Return (x, y) of the center of cell containing provided text 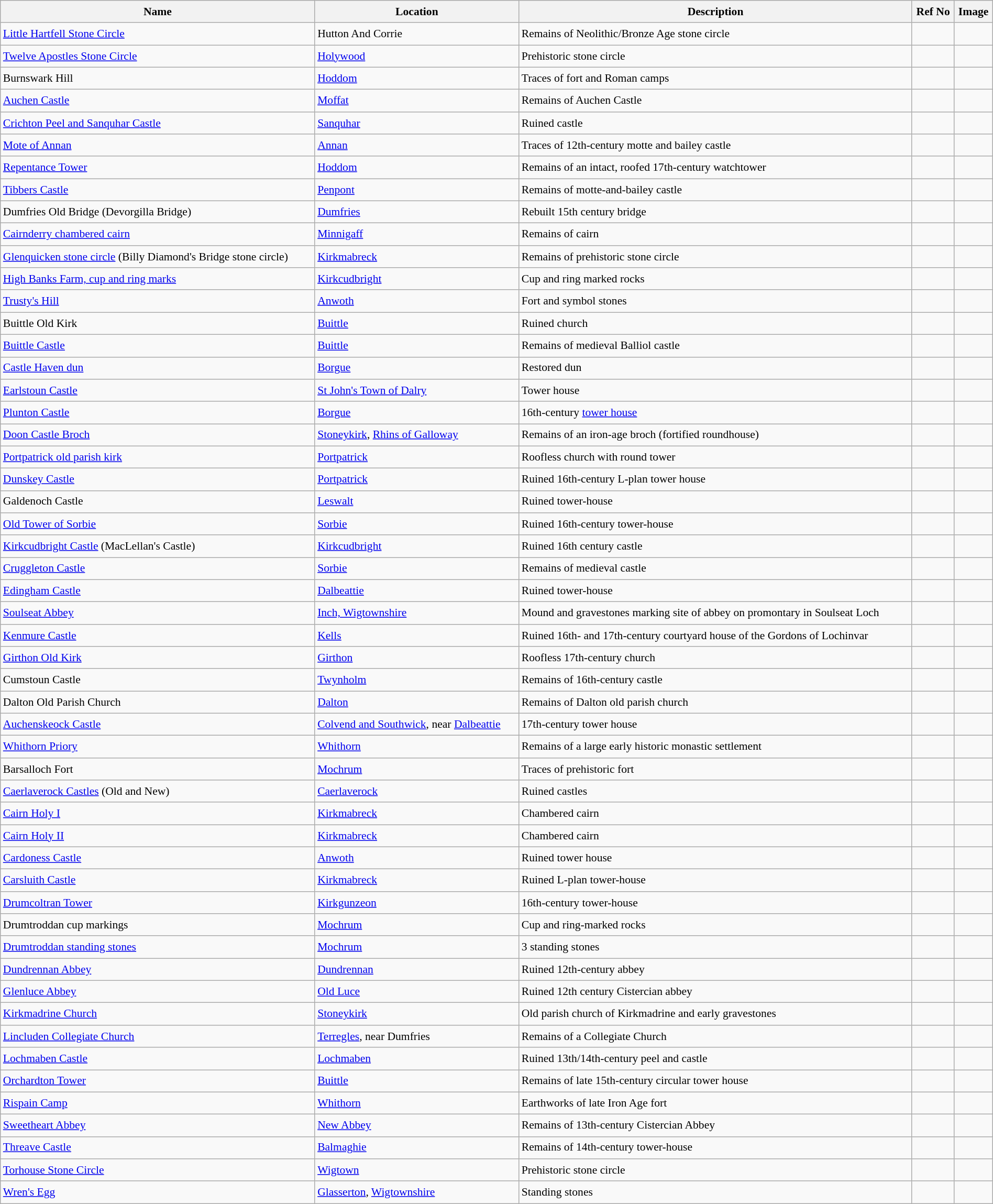
Dalbeattie (417, 591)
Ruined 12th century Cistercian abbey (715, 992)
Ruined 16th-century tower-house (715, 524)
Ruined 12th-century abbey (715, 969)
Doon Castle Broch (158, 435)
Earlstoun Castle (158, 391)
Rispain Camp (158, 1103)
Remains of Neolithic/Bronze Age stone circle (715, 35)
Stoneykirk, Rhins of Galloway (417, 435)
Location (417, 12)
Leswalt (417, 502)
Lochmaben Castle (158, 1058)
Dundrennan (417, 969)
Burnswark Hill (158, 79)
Description (715, 12)
Cardoness Castle (158, 858)
Terregles, near Dumfries (417, 1036)
Ruined tower house (715, 858)
Ruined church (715, 324)
Dundrennan Abbey (158, 969)
Dalton (417, 702)
Wigtown (417, 1170)
Ruined 16th-century L-plan tower house (715, 480)
Colvend and Southwick, near Dalbeattie (417, 725)
Torhouse Stone Circle (158, 1170)
Kenmure Castle (158, 636)
Cumstoun Castle (158, 680)
Remains of medieval Balliol castle (715, 346)
Traces of fort and Roman camps (715, 79)
Dumfries Old Bridge (Devorgilla Bridge) (158, 213)
Little Hartfell Stone Circle (158, 35)
Ref No (933, 12)
Earthworks of late Iron Age fort (715, 1103)
Stoneykirk (417, 1014)
Remains of 16th-century castle (715, 680)
Remains of cairn (715, 235)
Tibbers Castle (158, 190)
Annan (417, 146)
Remains of medieval castle (715, 569)
Tower house (715, 391)
Image (973, 12)
Old parish church of Kirkmadrine and early gravestones (715, 1014)
Wren's Egg (158, 1192)
Ruined 16th- and 17th-century courtyard house of the Gordons of Lochinvar (715, 636)
Mound and gravestones marking site of abbey on promontary in Soulseat Loch (715, 613)
Crichton Peel and Sanquhar Castle (158, 124)
Standing stones (715, 1192)
Penpont (417, 190)
Dumfries (417, 213)
Traces of prehistoric fort (715, 769)
Minnigaff (417, 235)
Traces of 12th-century motte and bailey castle (715, 146)
Buittle Old Kirk (158, 324)
Remains of a large early historic monastic settlement (715, 747)
Kirkmadrine Church (158, 1014)
Dalton Old Parish Church (158, 702)
Orchardton Tower (158, 1081)
Moffat (417, 101)
Dunskey Castle (158, 480)
Roofless 17th-century church (715, 658)
High Banks Farm, cup and ring marks (158, 279)
Auchenskeock Castle (158, 725)
Remains of Auchen Castle (715, 101)
Remains of late 15th-century circular tower house (715, 1081)
Threave Castle (158, 1147)
Sweetheart Abbey (158, 1125)
Edingham Castle (158, 591)
Plunton Castle (158, 413)
Cairn Holy I (158, 814)
16th-century tower house (715, 413)
Twynholm (417, 680)
Rebuilt 15th century bridge (715, 213)
Lochmaben (417, 1058)
Kirkgunzeon (417, 903)
Holywood (417, 57)
Name (158, 12)
Sanquhar (417, 124)
Cup and ring-marked rocks (715, 925)
Kells (417, 636)
New Abbey (417, 1125)
Repentance Tower (158, 168)
Glenluce Abbey (158, 992)
Girthon (417, 658)
Cairn Holy II (158, 836)
Cairnderry chambered cairn (158, 235)
Castle Haven dun (158, 368)
Restored dun (715, 368)
Girthon Old Kirk (158, 658)
Drumtroddan cup markings (158, 925)
Ruined L-plan tower-house (715, 880)
Buittle Castle (158, 346)
Carsluith Castle (158, 880)
Remains of Dalton old parish church (715, 702)
3 standing stones (715, 947)
Auchen Castle (158, 101)
Ruined 13th/14th-century peel and castle (715, 1058)
Twelve Apostles Stone Circle (158, 57)
Old Luce (417, 992)
Barsalloch Fort (158, 769)
Remains of an intact, roofed 17th-century watchtower (715, 168)
Glasserton, Wigtownshire (417, 1192)
Lincluden Collegiate Church (158, 1036)
Drumtroddan standing stones (158, 947)
Hutton And Corrie (417, 35)
Inch, Wigtownshire (417, 613)
Cup and ring marked rocks (715, 279)
Cruggleton Castle (158, 569)
Remains of a Collegiate Church (715, 1036)
Soulseat Abbey (158, 613)
Remains of prehistoric stone circle (715, 257)
Trusty's Hill (158, 302)
Remains of 13th-century Cistercian Abbey (715, 1125)
16th-century tower-house (715, 903)
17th-century tower house (715, 725)
St John's Town of Dalry (417, 391)
Roofless church with round tower (715, 457)
Galdenoch Castle (158, 502)
Remains of motte-and-bailey castle (715, 190)
Caerlaverock (417, 791)
Glenquicken stone circle (Billy Diamond's Bridge stone circle) (158, 257)
Ruined castle (715, 124)
Remains of 14th-century tower-house (715, 1147)
Balmaghie (417, 1147)
Ruined 16th century castle (715, 547)
Ruined castles (715, 791)
Fort and symbol stones (715, 302)
Drumcoltran Tower (158, 903)
Portpatrick old parish kirk (158, 457)
Kirkcudbright Castle (MacLellan's Castle) (158, 547)
Mote of Annan (158, 146)
Remains of an iron-age broch (fortified roundhouse) (715, 435)
Whithorn Priory (158, 747)
Caerlaverock Castles (Old and New) (158, 791)
Old Tower of Sorbie (158, 524)
